Search for the cell housing the specified text and yield its (x, y) center coordinate. 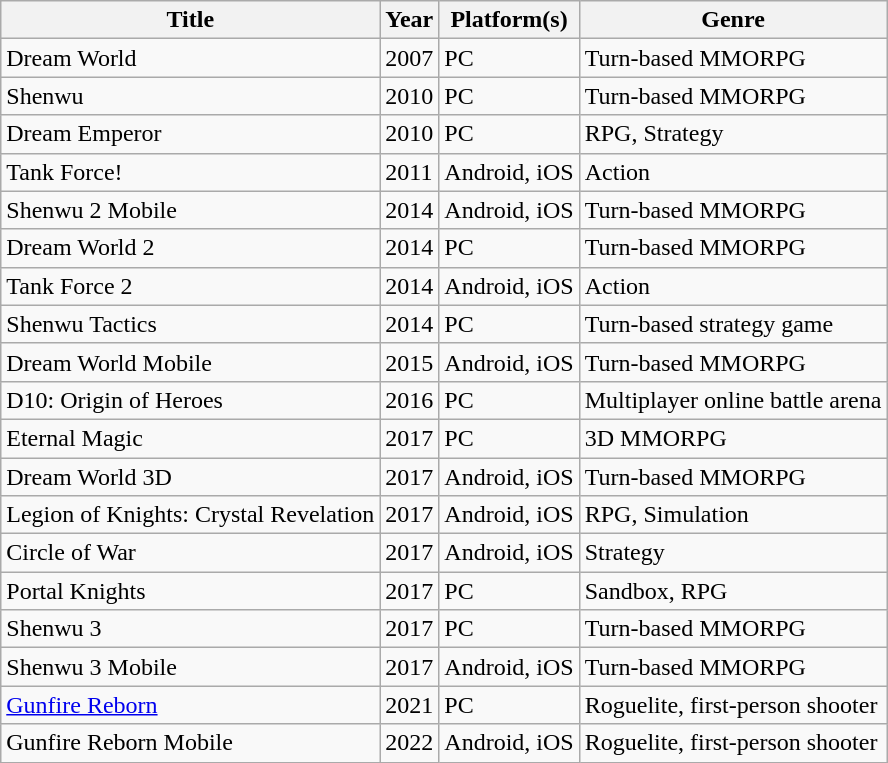
Dream World (190, 58)
Dream World 3D (190, 477)
RPG, Simulation (733, 515)
2016 (410, 400)
Shenwu 2 Mobile (190, 210)
Strategy (733, 553)
2011 (410, 172)
2007 (410, 58)
2021 (410, 705)
Dream World 2 (190, 248)
Eternal Magic (190, 438)
Sandbox, RPG (733, 591)
2015 (410, 362)
Dream World Mobile (190, 362)
3D MMORPG (733, 438)
Tank Force! (190, 172)
Genre (733, 20)
D10: Origin of Heroes (190, 400)
Shenwu 3 Mobile (190, 667)
Shenwu 3 (190, 629)
Year (410, 20)
Gunfire Reborn Mobile (190, 743)
Title (190, 20)
Portal Knights (190, 591)
Platform(s) (509, 20)
Shenwu (190, 96)
Tank Force 2 (190, 286)
Turn-based strategy game (733, 324)
Shenwu Tactics (190, 324)
Circle of War (190, 553)
Legion of Knights: Crystal Revelation (190, 515)
2022 (410, 743)
Gunfire Reborn (190, 705)
Dream Emperor (190, 134)
Multiplayer online battle arena (733, 400)
RPG, Strategy (733, 134)
